From the cell containing the given text, extract its center point as (X, Y) coordinate. 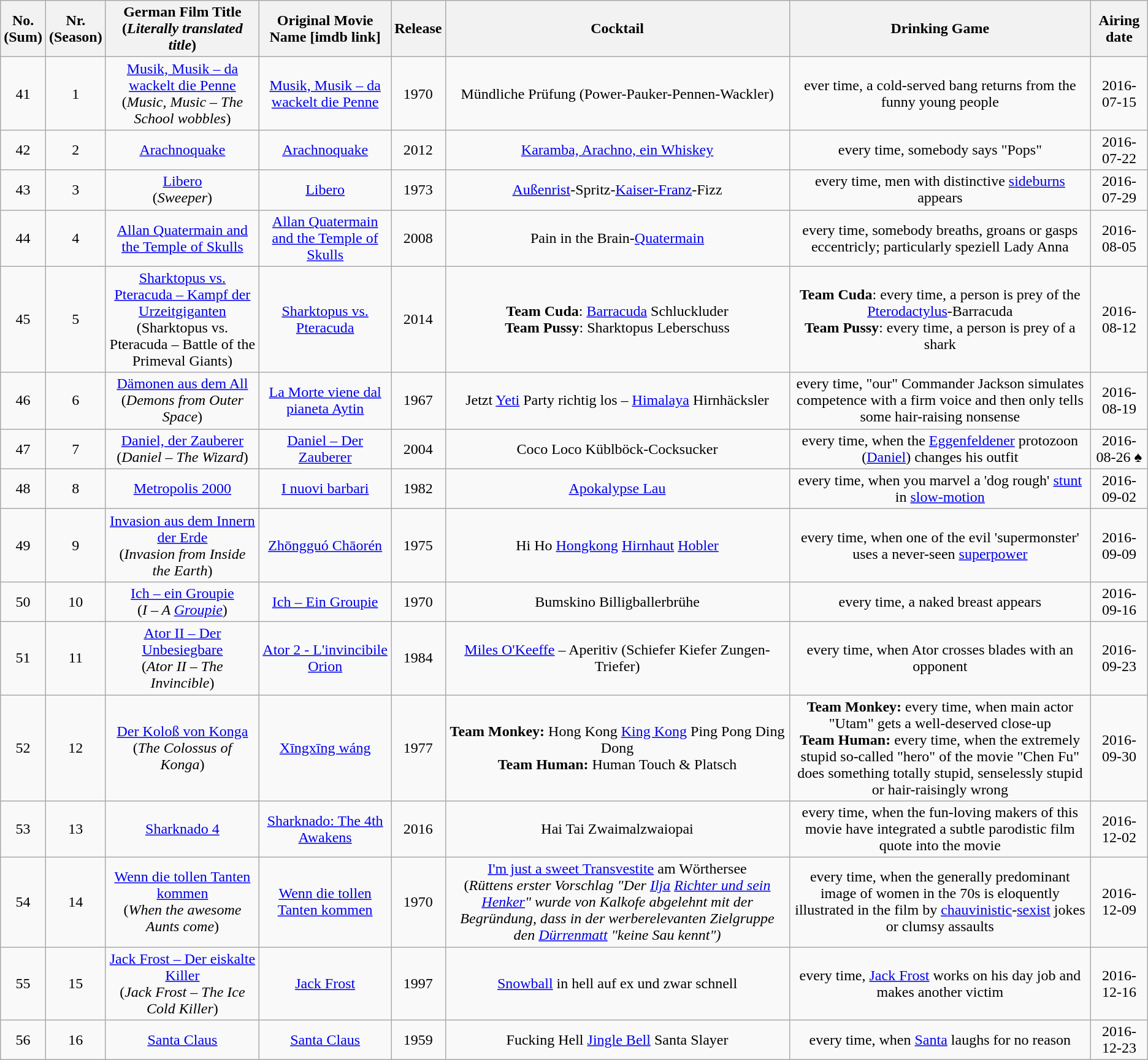
Sharktopus vs. Pteracuda – Kampf der Urzeitgiganten(Sharktopus vs. Pteracuda – Battle of the Primeval Giants) (182, 319)
15 (75, 984)
2016 (418, 829)
Metropolis 2000 (182, 488)
every time, men with distinctive sideburns appears (940, 190)
Apokalypse Lau (617, 488)
German Film Title (Literally translated title) (182, 29)
1967 (418, 401)
12 (75, 747)
No.(Sum) (23, 29)
2004 (418, 449)
Wenn die tollen Tanten kommen(When the awesome Aunts come) (182, 902)
6 (75, 401)
1973 (418, 190)
55 (23, 984)
51 (23, 658)
5 (75, 319)
Jack Frost – Der eiskalte Killer(Jack Frost – The Ice Cold Killer) (182, 984)
Team Cuda: every time, a person is prey of the Pterodactylus-Barracuda Team Pussy: every time, a person is prey of a shark (940, 319)
1959 (418, 1040)
Fucking Hell Jingle Bell Santa Slayer (617, 1040)
Wenn die tollen Tanten kommen (325, 902)
2016-08-05 (1120, 238)
every time, when the Eggenfeldener protozoon (Daniel) changes his outfit (940, 449)
2016-09-30 (1120, 747)
Xīngxīng wáng (325, 747)
43 (23, 190)
Ich – ein Groupie(I – A Groupie) (182, 601)
Ator II – Der Unbesiegbare(Ator II – The Invincible) (182, 658)
1975 (418, 545)
Bumskino Billigballerbrühe (617, 601)
42 (23, 150)
2016-07-22 (1120, 150)
2008 (418, 238)
Snowball in hell auf ex und zwar schnell (617, 984)
2016-12-16 (1120, 984)
2016-09-16 (1120, 601)
9 (75, 545)
2016-07-15 (1120, 93)
Hi Ho Hongkong Hirnhaut Hobler (617, 545)
Team Monkey: Hong Kong King Kong Ping Pong Ding Dong Team Human: Human Touch & Platsch (617, 747)
Musik, Musik – da wackelt die Penne(Music, Music – The School wobbles) (182, 93)
every time, when the fun-loving makers of this movie have integrated a subtle parodistic film quote into the movie (940, 829)
2014 (418, 319)
Sharknado: The 4th Awakens (325, 829)
10 (75, 601)
50 (23, 601)
2012 (418, 150)
54 (23, 902)
every time, when Santa laughs for no reason (940, 1040)
49 (23, 545)
2016-08-12 (1120, 319)
2 (75, 150)
Pain in the Brain-Quatermain (617, 238)
Außenrist-Spritz-Kaiser-Franz-Fizz (617, 190)
44 (23, 238)
53 (23, 829)
2016-09-09 (1120, 545)
Libero(Sweeper) (182, 190)
1997 (418, 984)
Original Movie Name [imdb link] (325, 29)
1984 (418, 658)
2016-12-09 (1120, 902)
Team Cuda: Barracuda SchluckluderTeam Pussy: Sharktopus Leberschuss (617, 319)
Drinking Game (940, 29)
45 (23, 319)
8 (75, 488)
Karamba, Arachno, ein Whiskey (617, 150)
Ich – Ein Groupie (325, 601)
4 (75, 238)
Airing date (1120, 29)
Dämonen aus dem All(Demons from Outer Space) (182, 401)
I nuovi barbari (325, 488)
2016-08-26 ♠ (1120, 449)
2016-08-19 (1120, 401)
every time, when one of the evil 'supermonster' uses a never-seen superpower (940, 545)
Daniel, der Zauberer(Daniel – The Wizard) (182, 449)
Ator 2 - L'invincibile Orion (325, 658)
1982 (418, 488)
La Morte viene dal pianeta Aytin (325, 401)
14 (75, 902)
every time, Jack Frost works on his day job and makes another victim (940, 984)
ever time, a cold-served bang returns from the funny young people (940, 93)
2016-07-29 (1120, 190)
Release (418, 29)
Cocktail (617, 29)
Musik, Musik – da wackelt die Penne (325, 93)
1977 (418, 747)
Coco Loco Küblböck-Cocksucker (617, 449)
Hai Tai Zwaimalzwaiopai (617, 829)
Libero (325, 190)
every time, a naked breast appears (940, 601)
56 (23, 1040)
Zhōngguó Chāorén (325, 545)
11 (75, 658)
every time, somebody says "Pops" (940, 150)
every time, when you marvel a 'dog rough' stunt in slow-motion (940, 488)
Jetzt Yeti Party richtig los – Himalaya Hirnhäcksler (617, 401)
13 (75, 829)
Miles O'Keeffe – Aperitiv (Schiefer Kiefer Zungen-Triefer) (617, 658)
46 (23, 401)
41 (23, 93)
Sharknado 4 (182, 829)
every time, "our" Commander Jackson simulates competence with a firm voice and then only tells some hair-raising nonsense (940, 401)
47 (23, 449)
Sharktopus vs. Pteracuda (325, 319)
7 (75, 449)
Nr.(Season) (75, 29)
Daniel – Der Zauberer (325, 449)
2016-12-23 (1120, 1040)
16 (75, 1040)
52 (23, 747)
2016-12-02 (1120, 829)
Mündliche Prüfung (Power-Pauker-Pennen-Wackler) (617, 93)
2016-09-02 (1120, 488)
1 (75, 93)
Invasion aus dem Innern der Erde(Invasion from Inside the Earth) (182, 545)
Jack Frost (325, 984)
every time, when Ator crosses blades with an opponent (940, 658)
2016-09-23 (1120, 658)
every time, somebody breaths, groans or gasps eccentricly; particularly speziell Lady Anna (940, 238)
Der Koloß von Konga(The Colossus of Konga) (182, 747)
3 (75, 190)
48 (23, 488)
